From the cell containing the given text, extract its center point as [x, y] coordinate. 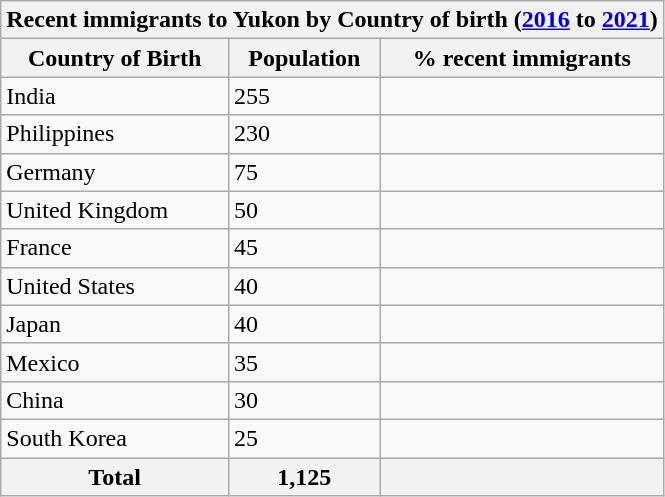
Philippines [115, 134]
Country of Birth [115, 58]
Germany [115, 172]
1,125 [304, 477]
25 [304, 438]
45 [304, 248]
Recent immigrants to Yukon by Country of birth (2016 to 2021) [332, 20]
United Kingdom [115, 210]
Total [115, 477]
China [115, 400]
230 [304, 134]
Mexico [115, 362]
35 [304, 362]
Population [304, 58]
% recent immigrants [522, 58]
255 [304, 96]
India [115, 96]
75 [304, 172]
Japan [115, 324]
France [115, 248]
United States [115, 286]
50 [304, 210]
30 [304, 400]
South Korea [115, 438]
